Locate the cell with the specified text and output its (X, Y) center coordinate. 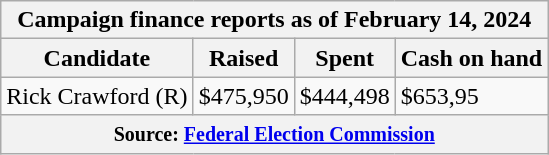
Spent (344, 58)
$653,95 (471, 96)
$444,498 (344, 96)
Candidate (97, 58)
Raised (244, 58)
Campaign finance reports as of February 14, 2024 (274, 20)
Source: Federal Election Commission (274, 134)
Rick Crawford (R) (97, 96)
$475,950 (244, 96)
Cash on hand (471, 58)
